Return [x, y] of the center of cell containing provided text 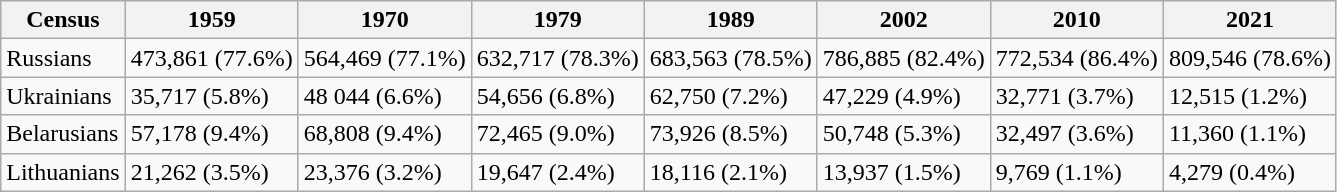
32,771 (3.7%) [1076, 96]
73,926 (8.5%) [730, 134]
809,546 (78.6%) [1250, 58]
Ukrainians [63, 96]
4,279 (0.4%) [1250, 172]
2021 [1250, 20]
Census [63, 20]
21,262 (3.5%) [212, 172]
35,717 (5.8%) [212, 96]
786,885 (82.4%) [904, 58]
772,534 (86.4%) [1076, 58]
2010 [1076, 20]
1979 [558, 20]
11,360 (1.1%) [1250, 134]
Belarusians [63, 134]
473,861 (77.6%) [212, 58]
68,808 (9.4%) [384, 134]
683,563 (78.5%) [730, 58]
18,116 (2.1%) [730, 172]
1970 [384, 20]
9,769 (1.1%) [1076, 172]
47,229 (4.9%) [904, 96]
Lithuanians [63, 172]
57,178 (9.4%) [212, 134]
32,497 (3.6%) [1076, 134]
54,656 (6.8%) [558, 96]
48 044 (6.6%) [384, 96]
50,748 (5.3%) [904, 134]
1959 [212, 20]
62,750 (7.2%) [730, 96]
Russians [63, 58]
2002 [904, 20]
12,515 (1.2%) [1250, 96]
13,937 (1.5%) [904, 172]
1989 [730, 20]
72,465 (9.0%) [558, 134]
23,376 (3.2%) [384, 172]
632,717 (78.3%) [558, 58]
19,647 (2.4%) [558, 172]
564,469 (77.1%) [384, 58]
